Output the [X, Y] coordinate of the center of the cell containing the given text.  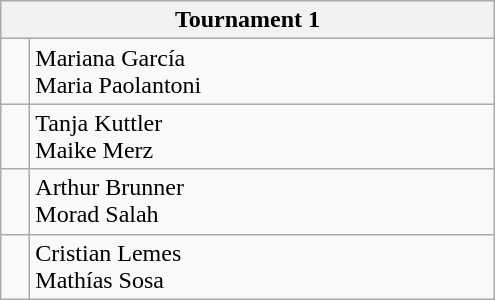
Tanja KuttlerMaike Merz [262, 136]
Arthur BrunnerMorad Salah [262, 202]
Mariana GarcíaMaria Paolantoni [262, 72]
Cristian LemesMathías Sosa [262, 266]
Tournament 1 [248, 20]
